Provide the [x, y] coordinate of the cell's center where the given text is located.  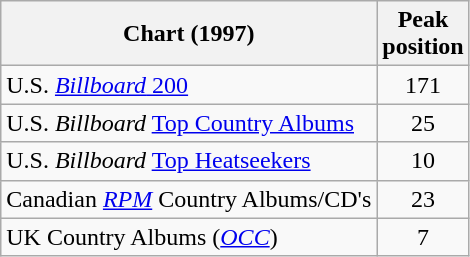
U.S. Billboard Top Heatseekers [189, 161]
Chart (1997) [189, 34]
Canadian RPM Country Albums/CD's [189, 199]
7 [423, 237]
171 [423, 85]
UK Country Albums (OCC) [189, 237]
Peakposition [423, 34]
23 [423, 199]
10 [423, 161]
25 [423, 123]
U.S. Billboard Top Country Albums [189, 123]
U.S. Billboard 200 [189, 85]
